Scan for the cell matching the given text and deliver its [X, Y] coordinate at center. 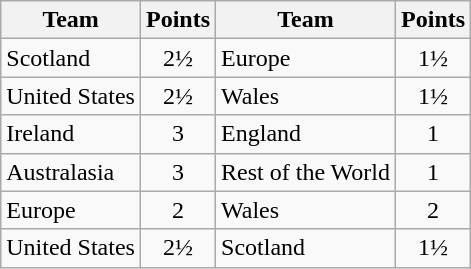
Ireland [71, 134]
Rest of the World [306, 172]
England [306, 134]
Australasia [71, 172]
